Pinpoint the cell where the given text exists, returning its [X, Y] midpoint coordinate. 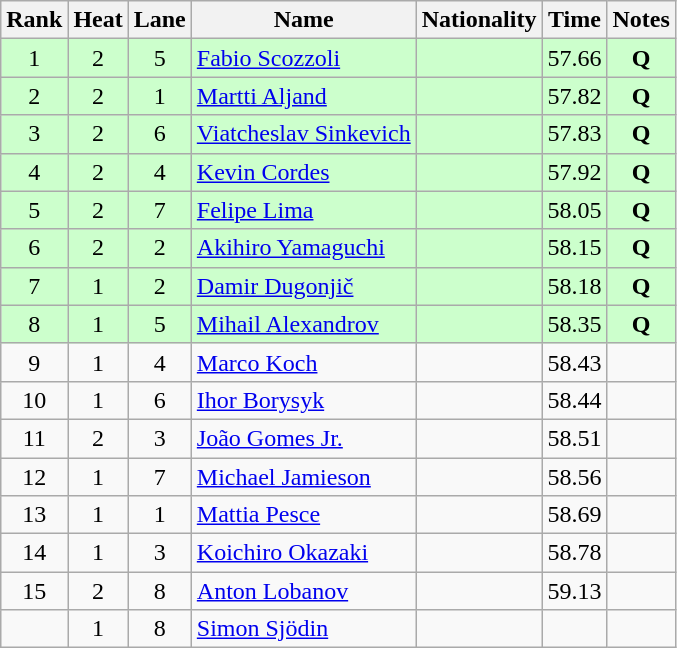
Name [304, 20]
57.83 [574, 134]
Damir Dugonjič [304, 286]
Heat [98, 20]
57.82 [574, 96]
Anton Lobanov [304, 591]
Fabio Scozzoli [304, 58]
Simon Sjödin [304, 629]
9 [34, 362]
12 [34, 477]
58.43 [574, 362]
58.15 [574, 248]
58.18 [574, 286]
Akihiro Yamaguchi [304, 248]
Nationality [479, 20]
Koichiro Okazaki [304, 553]
57.92 [574, 172]
Felipe Lima [304, 210]
Marco Koch [304, 362]
58.35 [574, 324]
Kevin Cordes [304, 172]
57.66 [574, 58]
58.05 [574, 210]
Viatcheslav Sinkevich [304, 134]
Mihail Alexandrov [304, 324]
58.51 [574, 438]
14 [34, 553]
59.13 [574, 591]
58.78 [574, 553]
Rank [34, 20]
Martti Aljand [304, 96]
Time [574, 20]
58.56 [574, 477]
João Gomes Jr. [304, 438]
11 [34, 438]
58.44 [574, 400]
13 [34, 515]
Michael Jamieson [304, 477]
58.69 [574, 515]
10 [34, 400]
Mattia Pesce [304, 515]
Notes [641, 20]
Ihor Borysyk [304, 400]
15 [34, 591]
Lane [160, 20]
